From the cell containing the given text, extract its center point as (X, Y) coordinate. 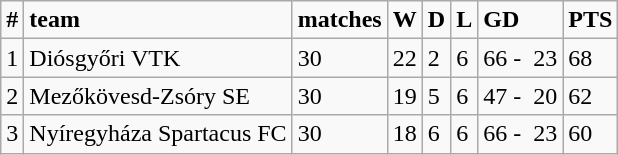
matches (340, 20)
68 (590, 58)
18 (404, 134)
team (158, 20)
D (436, 20)
Mezőkövesd-Zsóry SE (158, 96)
47 - 20 (520, 96)
62 (590, 96)
5 (436, 96)
3 (12, 134)
60 (590, 134)
GD (520, 20)
1 (12, 58)
Diósgyőri VTK (158, 58)
L (464, 20)
Nyíregyháza Spartacus FC (158, 134)
19 (404, 96)
22 (404, 58)
PTS (590, 20)
W (404, 20)
# (12, 20)
